Output the (X, Y) coordinate of the center of the cell containing the given text.  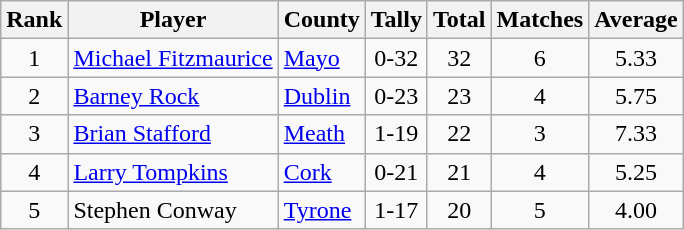
Tally (396, 20)
7.33 (636, 134)
1 (34, 58)
23 (459, 96)
0-32 (396, 58)
0-21 (396, 172)
Michael Fitzmaurice (173, 58)
5.33 (636, 58)
21 (459, 172)
Larry Tompkins (173, 172)
1-19 (396, 134)
1-17 (396, 210)
6 (540, 58)
Cork (322, 172)
Brian Stafford (173, 134)
Stephen Conway (173, 210)
22 (459, 134)
4.00 (636, 210)
Matches (540, 20)
Tyrone (322, 210)
5.25 (636, 172)
Rank (34, 20)
5.75 (636, 96)
Mayo (322, 58)
Meath (322, 134)
0-23 (396, 96)
County (322, 20)
32 (459, 58)
Total (459, 20)
Player (173, 20)
Dublin (322, 96)
Average (636, 20)
Barney Rock (173, 96)
2 (34, 96)
20 (459, 210)
